For the text-containing cell, return its midpoint in [X, Y] coordinate format. 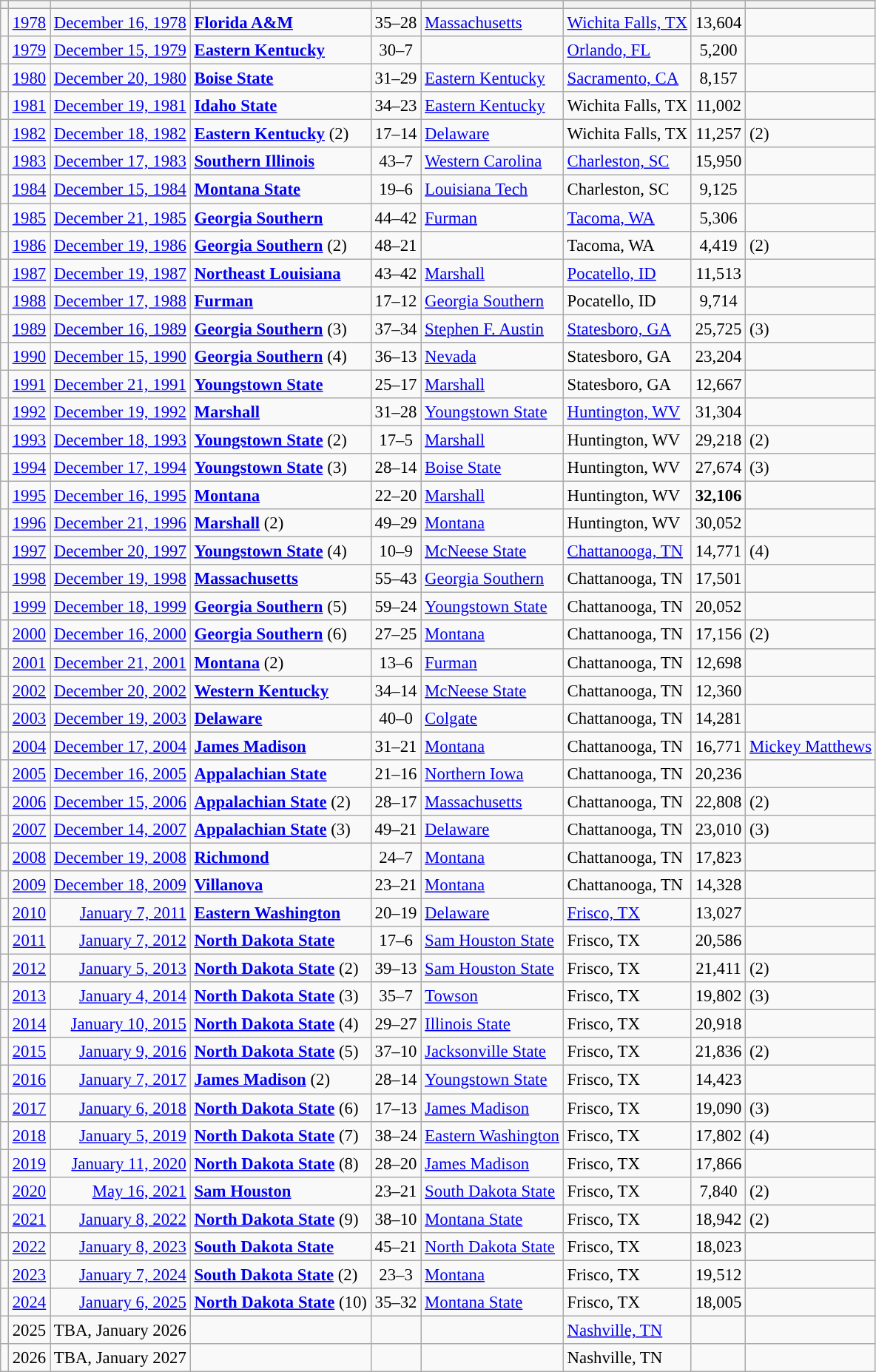
Nevada [492, 357]
12,667 [718, 384]
39–13 [396, 969]
44–42 [396, 218]
December 19, 1987 [121, 273]
1993 [29, 440]
January 11, 2020 [121, 1163]
North Dakota State (3) [280, 996]
49–21 [396, 830]
January 7, 2017 [121, 1080]
22,808 [718, 801]
December 19, 1981 [121, 106]
TBA, January 2027 [121, 1358]
17,501 [718, 579]
27–25 [396, 635]
2003 [29, 718]
December 16, 1978 [121, 23]
January 4, 2014 [121, 996]
38–10 [396, 1219]
December 21, 2001 [121, 662]
Appalachian State [280, 774]
25,725 [718, 329]
35–32 [396, 1302]
2010 [29, 913]
30,052 [718, 523]
37–10 [396, 1052]
1996 [29, 523]
December 21, 1991 [121, 384]
Idaho State [280, 106]
Georgia Southern (6) [280, 635]
48–21 [396, 245]
45–21 [396, 1247]
14,771 [718, 551]
North Dakota State (10) [280, 1302]
Georgia Southern (5) [280, 607]
Colgate [492, 718]
49–29 [396, 523]
23,010 [718, 830]
December 19, 1986 [121, 245]
20,918 [718, 1024]
December 21, 1996 [121, 523]
23–3 [396, 1274]
December 18, 1993 [121, 440]
Towson [492, 996]
December 17, 1994 [121, 468]
31–29 [396, 78]
7,840 [718, 1191]
1979 [29, 50]
Northern Iowa [492, 774]
May 16, 2021 [121, 1191]
35–7 [396, 996]
December 18, 1982 [121, 134]
2017 [29, 1108]
4,419 [718, 245]
Montana (2) [280, 662]
32,106 [718, 496]
1985 [29, 218]
Western Carolina [492, 162]
January 7, 2024 [121, 1274]
1992 [29, 412]
11,513 [718, 273]
14,423 [718, 1080]
2008 [29, 857]
19,090 [718, 1108]
14,328 [718, 885]
December 20, 1980 [121, 78]
December 16, 2005 [121, 774]
17,866 [718, 1163]
January 7, 2012 [121, 941]
34–23 [396, 106]
Youngstown State (4) [280, 551]
17–14 [396, 134]
Illinois State [492, 1024]
13,027 [718, 913]
Orlando, FL [627, 50]
Appalachian State (2) [280, 801]
31,304 [718, 412]
January 5, 2013 [121, 969]
North Dakota State (2) [280, 969]
5,306 [718, 218]
Louisiana Tech [492, 189]
2022 [29, 1247]
North Dakota State (6) [280, 1108]
28–20 [396, 1163]
17–13 [396, 1108]
2004 [29, 746]
17,156 [718, 635]
December 15, 1990 [121, 357]
Youngstown State (3) [280, 468]
January 6, 2025 [121, 1302]
9,125 [718, 189]
2013 [29, 996]
17,823 [718, 857]
13,604 [718, 23]
2021 [29, 1219]
55–43 [396, 579]
North Dakota State (8) [280, 1163]
January 8, 2023 [121, 1247]
North Dakota State (7) [280, 1135]
13–6 [396, 662]
December 17, 1983 [121, 162]
December 16, 2000 [121, 635]
20–19 [396, 913]
2020 [29, 1191]
2025 [29, 1330]
1986 [29, 245]
37–34 [396, 329]
Georgia Southern (3) [280, 329]
Marshall (2) [280, 523]
5,200 [718, 50]
1999 [29, 607]
2005 [29, 774]
1978 [29, 23]
James Madison (2) [280, 1080]
43–42 [396, 273]
Western Kentucky [280, 690]
Stephen F. Austin [492, 329]
1982 [29, 134]
December 17, 1988 [121, 300]
19–6 [396, 189]
28–17 [396, 801]
December 18, 2009 [121, 885]
2002 [29, 690]
1995 [29, 496]
1997 [29, 551]
43–7 [396, 162]
24–7 [396, 857]
December 20, 2002 [121, 690]
23,204 [718, 357]
12,698 [718, 662]
20,052 [718, 607]
2023 [29, 1274]
14,281 [718, 718]
Georgia Southern (2) [280, 245]
December 16, 1995 [121, 496]
16,771 [718, 746]
2007 [29, 830]
35–28 [396, 23]
January 9, 2016 [121, 1052]
North Dakota State (4) [280, 1024]
31–28 [396, 412]
Youngstown State (2) [280, 440]
December 19, 2003 [121, 718]
TBA, January 2026 [121, 1330]
17–12 [396, 300]
21–16 [396, 774]
Richmond [280, 857]
December 14, 2007 [121, 830]
1990 [29, 357]
December 21, 1985 [121, 218]
December 18, 1999 [121, 607]
19,512 [718, 1274]
18,942 [718, 1219]
1981 [29, 106]
29–27 [396, 1024]
17–5 [396, 440]
Northeast Louisiana [280, 273]
18,023 [718, 1247]
2015 [29, 1052]
January 6, 2018 [121, 1108]
December 20, 1997 [121, 551]
2011 [29, 941]
January 8, 2022 [121, 1219]
11,002 [718, 106]
2000 [29, 635]
Jacksonville State [492, 1052]
2018 [29, 1135]
10–9 [396, 551]
1983 [29, 162]
2026 [29, 1358]
1980 [29, 78]
South Dakota State (2) [280, 1274]
2014 [29, 1024]
December 17, 2004 [121, 746]
1998 [29, 579]
30–7 [396, 50]
1984 [29, 189]
12,360 [718, 690]
21,411 [718, 969]
Southern Illinois [280, 162]
17,802 [718, 1135]
December 19, 1992 [121, 412]
11,257 [718, 134]
19,802 [718, 996]
North Dakota State (5) [280, 1052]
December 15, 1984 [121, 189]
27,674 [718, 468]
59–24 [396, 607]
Appalachian State (3) [280, 830]
2009 [29, 885]
1994 [29, 468]
34–14 [396, 690]
9,714 [718, 300]
December 15, 2006 [121, 801]
20,236 [718, 774]
1988 [29, 300]
January 10, 2015 [121, 1024]
2019 [29, 1163]
January 5, 2019 [121, 1135]
Eastern Kentucky (2) [280, 134]
North Dakota State (9) [280, 1219]
2016 [29, 1080]
25–17 [396, 384]
December 16, 1989 [121, 329]
2006 [29, 801]
21,836 [718, 1052]
20,586 [718, 941]
Florida A&M [280, 23]
1987 [29, 273]
Mickey Matthews [811, 746]
40–0 [396, 718]
Georgia Southern (4) [280, 357]
36–13 [396, 357]
December 19, 2008 [121, 857]
17–6 [396, 941]
1989 [29, 329]
2001 [29, 662]
Villanova [280, 885]
1991 [29, 384]
January 7, 2011 [121, 913]
Sacramento, CA [627, 78]
8,157 [718, 78]
18,005 [718, 1302]
15,950 [718, 162]
29,218 [718, 440]
Sam Houston [280, 1191]
31–21 [396, 746]
December 15, 1979 [121, 50]
38–24 [396, 1135]
22–20 [396, 496]
December 19, 1998 [121, 579]
2024 [29, 1302]
2012 [29, 969]
